Search for the cell housing the specified text and yield its [x, y] center coordinate. 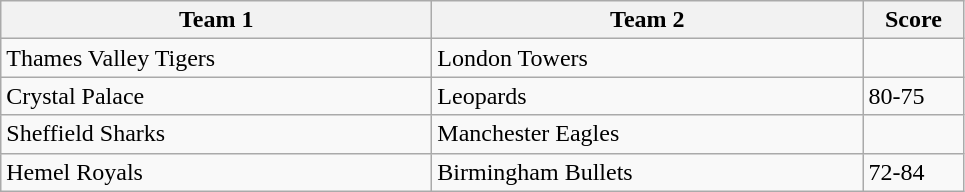
Thames Valley Tigers [216, 58]
72-84 [914, 172]
London Towers [648, 58]
Hemel Royals [216, 172]
Crystal Palace [216, 96]
Team 2 [648, 20]
80-75 [914, 96]
Sheffield Sharks [216, 134]
Team 1 [216, 20]
Birmingham Bullets [648, 172]
Manchester Eagles [648, 134]
Score [914, 20]
Leopards [648, 96]
